Return (x, y) of the center of cell containing provided text 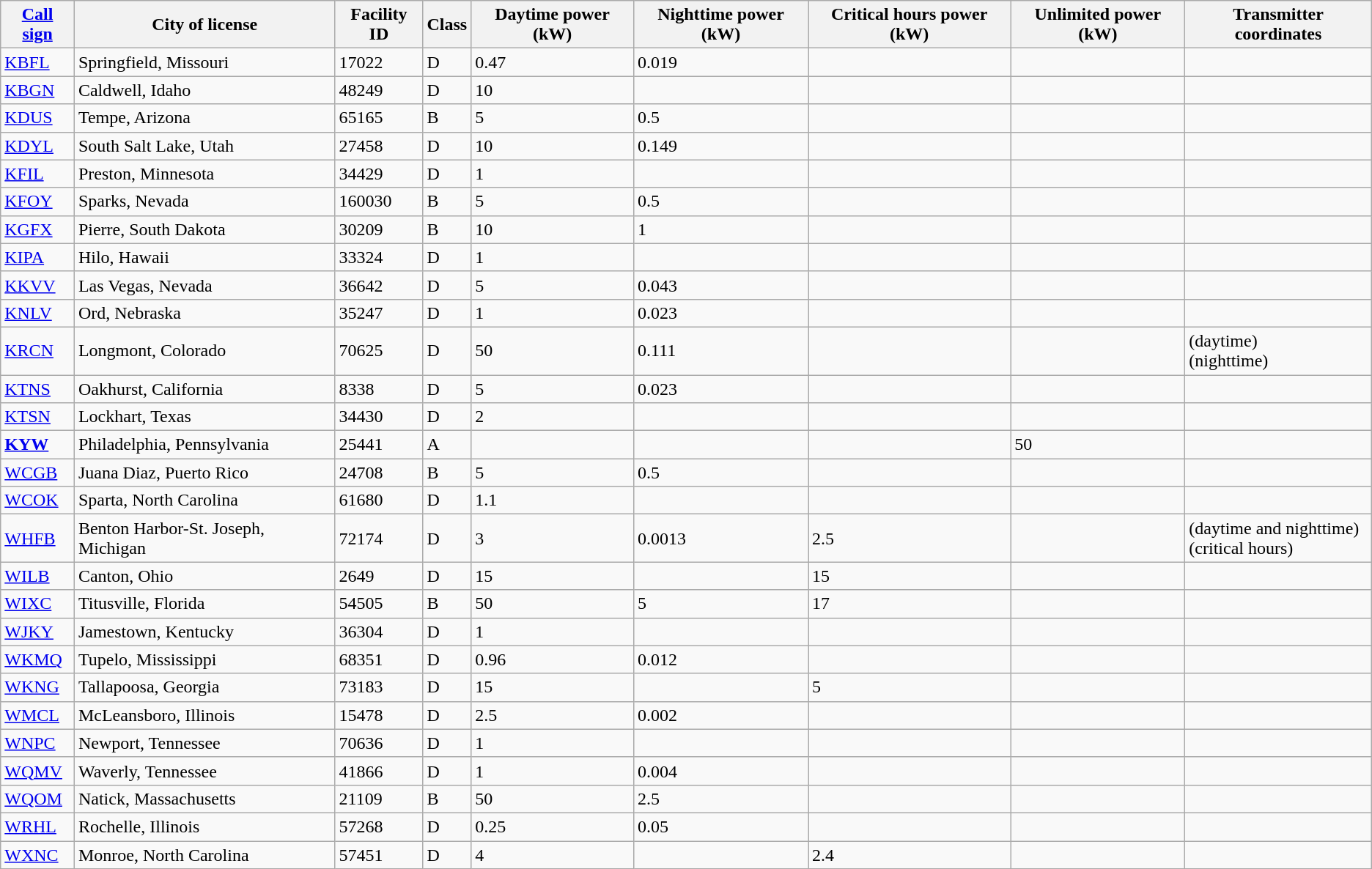
72174 (379, 538)
KTNS (38, 389)
0.05 (721, 827)
0.019 (721, 62)
KBFL (38, 62)
WRHL (38, 827)
48249 (379, 90)
Caldwell, Idaho (204, 90)
Critical hours power (kW) (910, 25)
Jamestown, Kentucky (204, 632)
Benton Harbor-St. Joseph, Michigan (204, 538)
WMCL (38, 715)
24708 (379, 473)
KIPA (38, 257)
WKMQ (38, 659)
2.4 (910, 855)
65165 (379, 118)
70636 (379, 743)
WILB (38, 576)
0.111 (721, 350)
Daytime power (kW) (553, 25)
Juana Diaz, Puerto Rico (204, 473)
61680 (379, 500)
0.0013 (721, 538)
1.1 (553, 500)
Longmont, Colorado (204, 350)
Transmitter coordinates (1278, 25)
McLeansboro, Illinois (204, 715)
Nighttime power (kW) (721, 25)
15478 (379, 715)
WIXC (38, 604)
Hilo, Hawaii (204, 257)
KFOY (38, 201)
Unlimited power (kW) (1098, 25)
Tupelo, Mississippi (204, 659)
36304 (379, 632)
Tempe, Arizona (204, 118)
0.96 (553, 659)
Call sign (38, 25)
41866 (379, 771)
Titusville, Florida (204, 604)
Facility ID (379, 25)
KGFX (38, 229)
WQMV (38, 771)
25441 (379, 445)
Monroe, North Carolina (204, 855)
160030 (379, 201)
0.004 (721, 771)
2 (553, 417)
0.002 (721, 715)
0.47 (553, 62)
Class (447, 25)
KYW (38, 445)
Pierre, South Dakota (204, 229)
KBGN (38, 90)
Sparks, Nevada (204, 201)
34429 (379, 174)
KKVV (38, 285)
Natick, Massachusetts (204, 799)
0.149 (721, 146)
Rochelle, Illinois (204, 827)
WQOM (38, 799)
(daytime and nighttime) (critical hours) (1278, 538)
A (447, 445)
33324 (379, 257)
Oakhurst, California (204, 389)
KRCN (38, 350)
57451 (379, 855)
Springfield, Missouri (204, 62)
Newport, Tennessee (204, 743)
Philadelphia, Pennsylvania (204, 445)
0.043 (721, 285)
17022 (379, 62)
KDYL (38, 146)
3 (553, 538)
34430 (379, 417)
WHFB (38, 538)
0.012 (721, 659)
City of license (204, 25)
WNPC (38, 743)
WJKY (38, 632)
Lockhart, Texas (204, 417)
WXNC (38, 855)
54505 (379, 604)
KTSN (38, 417)
0.25 (553, 827)
Tallapoosa, Georgia (204, 687)
KFIL (38, 174)
36642 (379, 285)
WCGB (38, 473)
17 (910, 604)
KNLV (38, 313)
27458 (379, 146)
WKNG (38, 687)
Sparta, North Carolina (204, 500)
2649 (379, 576)
Preston, Minnesota (204, 174)
21109 (379, 799)
Las Vegas, Nevada (204, 285)
68351 (379, 659)
35247 (379, 313)
4 (553, 855)
(daytime) (nighttime) (1278, 350)
South Salt Lake, Utah (204, 146)
57268 (379, 827)
Waverly, Tennessee (204, 771)
Ord, Nebraska (204, 313)
30209 (379, 229)
KDUS (38, 118)
70625 (379, 350)
8338 (379, 389)
WCOK (38, 500)
73183 (379, 687)
Canton, Ohio (204, 576)
